Determine the (x, y) coordinate at the center of the cell enclosing the given text.  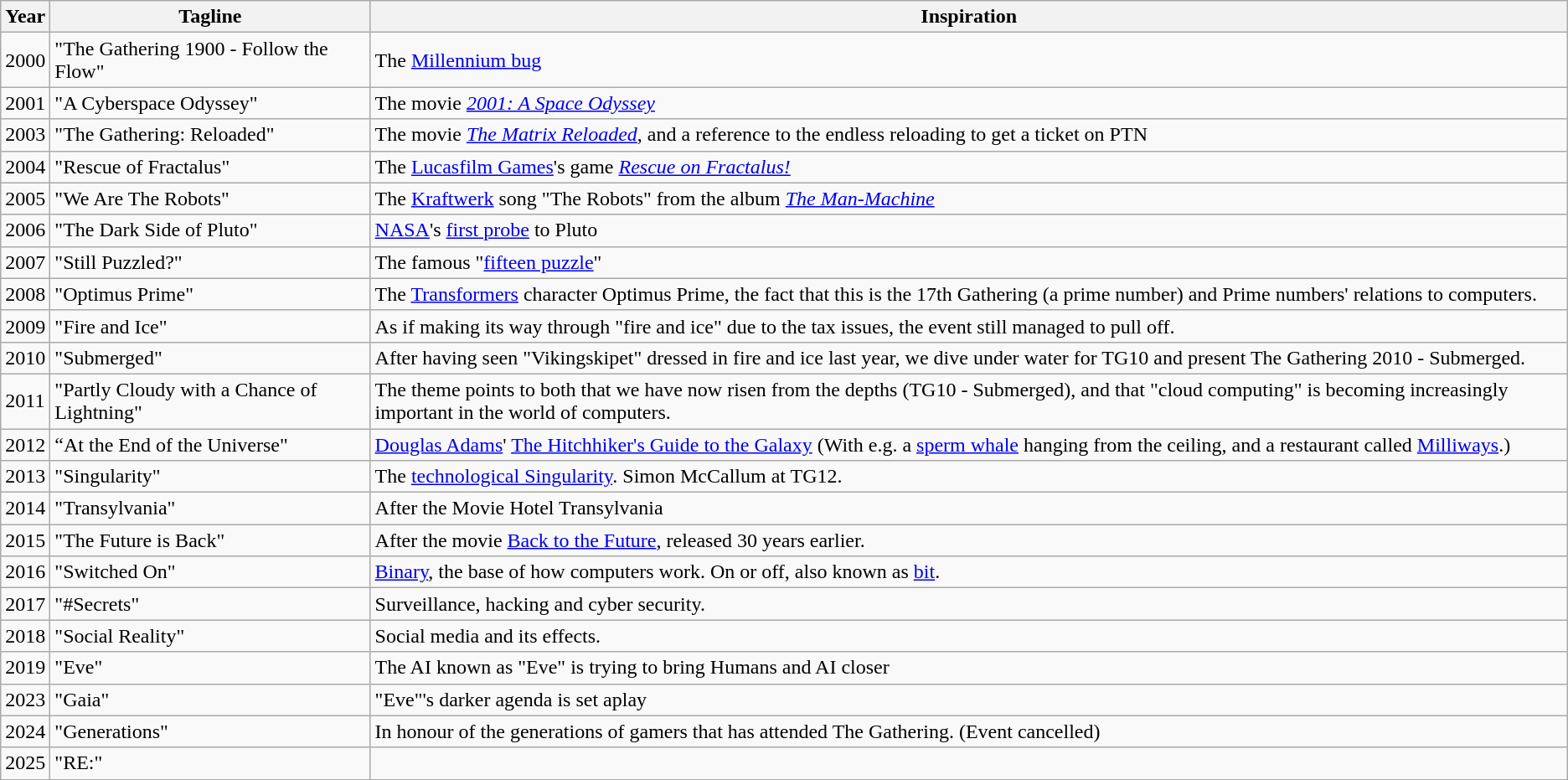
"RE:" (210, 763)
Inspiration (968, 17)
"Social Reality" (210, 636)
Douglas Adams' The Hitchhiker's Guide to the Galaxy (With e.g. a sperm whale hanging from the ceiling, and a restaurant called Milliways.) (968, 445)
"The Gathering 1900 - Follow the Flow" (210, 60)
The Kraftwerk song "The Robots" from the album The Man-Machine (968, 199)
"Submerged" (210, 358)
2017 (25, 604)
"Singularity" (210, 477)
2000 (25, 60)
"Switched On" (210, 572)
2013 (25, 477)
After having seen "Vikingskipet" dressed in fire and ice last year, we dive under water for TG10 and present The Gathering 2010 - Submerged. (968, 358)
2015 (25, 540)
2014 (25, 509)
2025 (25, 763)
2024 (25, 731)
The movie The Matrix Reloaded, and a reference to the endless reloading to get a ticket on PTN (968, 135)
The Transformers character Optimus Prime, the fact that this is the 17th Gathering (a prime number) and Prime numbers' relations to computers. (968, 294)
As if making its way through "fire and ice" due to the tax issues, the event still managed to pull off. (968, 326)
2007 (25, 262)
2003 (25, 135)
"The Gathering: Reloaded" (210, 135)
2006 (25, 230)
2009 (25, 326)
Social media and its effects. (968, 636)
Year (25, 17)
NASA's first probe to Pluto (968, 230)
"Fire and Ice" (210, 326)
"Partly Cloudy with a Chance of Lightning" (210, 400)
Surveillance, hacking and cyber security. (968, 604)
Tagline (210, 17)
2023 (25, 700)
The Lucasfilm Games's game Rescue on Fractalus! (968, 167)
After the movie Back to the Future, released 30 years earlier. (968, 540)
2018 (25, 636)
"#Secrets" (210, 604)
2012 (25, 445)
2004 (25, 167)
"Gaia" (210, 700)
"Eve"'s darker agenda is set aplay (968, 700)
2011 (25, 400)
After the Movie Hotel Transylvania (968, 509)
Binary, the base of how computers work. On or off, also known as bit. (968, 572)
2010 (25, 358)
2019 (25, 668)
In honour of the generations of gamers that has attended The Gathering. (Event cancelled) (968, 731)
"We Are The Robots" (210, 199)
"Still Puzzled?" (210, 262)
"Rescue of Fractalus" (210, 167)
2016 (25, 572)
"A Cyberspace Odyssey" (210, 103)
"Eve" (210, 668)
The AI known as "Eve" is trying to bring Humans and AI closer (968, 668)
"Generations" (210, 731)
The famous "fifteen puzzle" (968, 262)
2005 (25, 199)
The movie 2001: A Space Odyssey (968, 103)
"The Future is Back" (210, 540)
2001 (25, 103)
"Optimus Prime" (210, 294)
2008 (25, 294)
"The Dark Side of Pluto" (210, 230)
The technological Singularity. Simon McCallum at TG12. (968, 477)
“At the End of the Universe" (210, 445)
"Transylvania" (210, 509)
The Millennium bug (968, 60)
